Extract the [x, y] coordinate from the center of the cell holding the provided text.  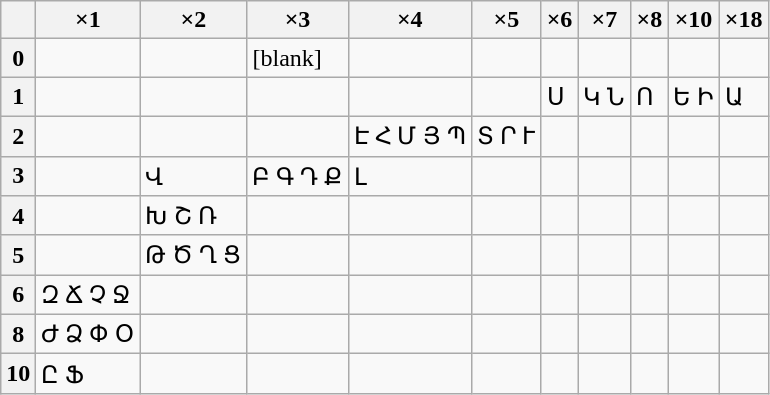
×2 [194, 20]
Թ Ծ Ղ Ց [194, 255]
Ո [650, 97]
Ե Ի [694, 97]
×18 [744, 20]
×8 [650, 20]
6 [18, 295]
×5 [507, 20]
Կ Ն [604, 97]
Զ Ճ Չ Ջ [88, 295]
×10 [694, 20]
[blank] [298, 58]
Է Հ Մ Յ Պ [410, 136]
×1 [88, 20]
Վ [194, 176]
×7 [604, 20]
Բ Գ Դ Ք [298, 176]
Լ [410, 176]
4 [18, 216]
2 [18, 136]
Խ Շ Ռ [194, 216]
Տ Ր Ւ [507, 136]
×6 [560, 20]
Ը Ֆ [88, 374]
8 [18, 334]
Ա [744, 97]
5 [18, 255]
×4 [410, 20]
3 [18, 176]
×3 [298, 20]
10 [18, 374]
1 [18, 97]
Ժ Ձ Փ Օ [88, 334]
0 [18, 58]
Ս [560, 97]
